Detect which cell encompasses the target text, then output its (x, y) center coordinate. 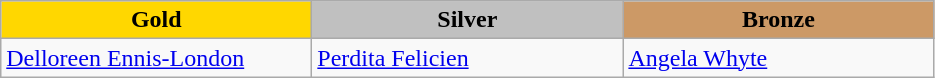
Silver (468, 20)
Gold (156, 20)
Angela Whyte (778, 58)
Bronze (778, 20)
Perdita Felicien (468, 58)
Delloreen Ennis-London (156, 58)
